Detect which cell encompasses the target text, then output its (X, Y) center coordinate. 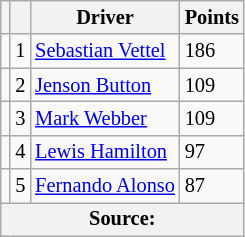
Driver (105, 17)
1 (20, 51)
Jenson Button (105, 85)
186 (212, 51)
4 (20, 152)
2 (20, 85)
5 (20, 186)
97 (212, 152)
3 (20, 118)
Fernando Alonso (105, 186)
87 (212, 186)
Points (212, 17)
Mark Webber (105, 118)
Sebastian Vettel (105, 51)
Source: (122, 219)
Lewis Hamilton (105, 152)
